For the text-containing cell, return its midpoint in (x, y) coordinate format. 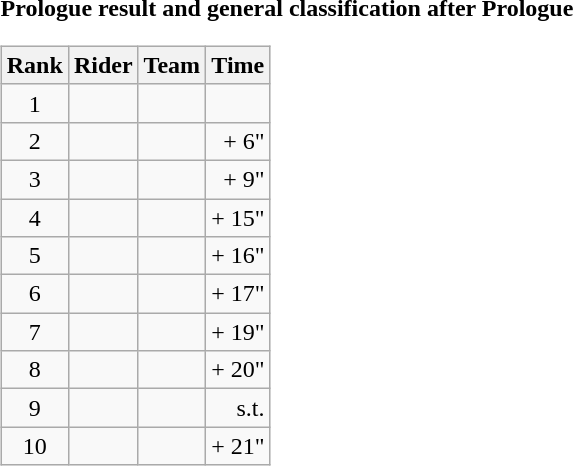
Time (238, 65)
2 (34, 141)
+ 9" (238, 179)
Team (172, 65)
8 (34, 370)
9 (34, 408)
3 (34, 179)
Rank (34, 65)
6 (34, 294)
+ 15" (238, 217)
Rider (103, 65)
10 (34, 446)
+ 16" (238, 256)
4 (34, 217)
+ 20" (238, 370)
1 (34, 103)
7 (34, 332)
+ 17" (238, 294)
+ 21" (238, 446)
+ 6" (238, 141)
+ 19" (238, 332)
s.t. (238, 408)
5 (34, 256)
